Find where the given text appears and provide that cell's center as (x, y) coordinate. 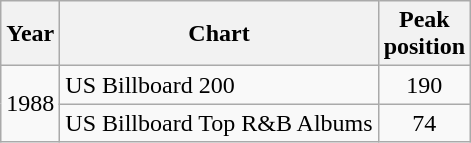
US Billboard 200 (219, 85)
190 (424, 85)
74 (424, 123)
Year (30, 34)
US Billboard Top R&B Albums (219, 123)
Peakposition (424, 34)
Chart (219, 34)
1988 (30, 104)
